From the cell containing the given text, extract its center point as (x, y) coordinate. 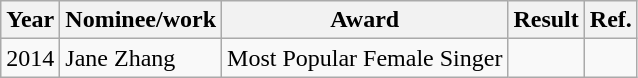
Year (30, 20)
Jane Zhang (141, 58)
Result (546, 20)
Nominee/work (141, 20)
Award (365, 20)
Ref. (610, 20)
Most Popular Female Singer (365, 58)
2014 (30, 58)
